Pinpoint the cell where the given text exists, returning its [X, Y] midpoint coordinate. 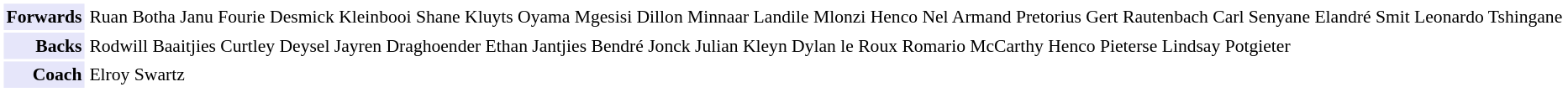
Backs [44, 46]
Forwards [44, 17]
Elroy Swartz [825, 75]
Coach [44, 75]
